Extract the (X, Y) coordinate from the center of the cell holding the provided text.  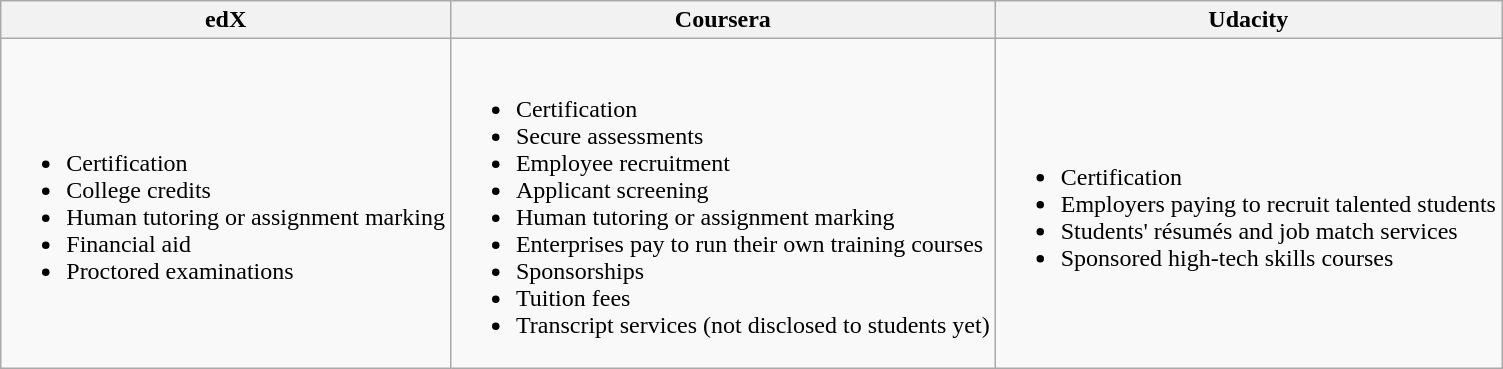
CertificationEmployers paying to recruit talented studentsStudents' résumés and job match servicesSponsored high-tech skills courses (1248, 204)
CertificationCollege creditsHuman tutoring or assignment markingFinancial aidProctored examinations (226, 204)
Coursera (722, 20)
Udacity (1248, 20)
edX (226, 20)
